Identify which cell holds the provided text, then report its [X, Y] central coordinate. 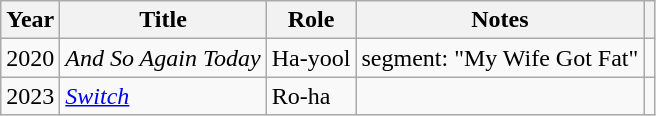
And So Again Today [163, 58]
2020 [30, 58]
Year [30, 20]
Switch [163, 96]
Ha-yool [311, 58]
Notes [500, 20]
segment: "My Wife Got Fat" [500, 58]
Role [311, 20]
2023 [30, 96]
Ro-ha [311, 96]
Title [163, 20]
